Locate the cell with the specified text and output its (x, y) center coordinate. 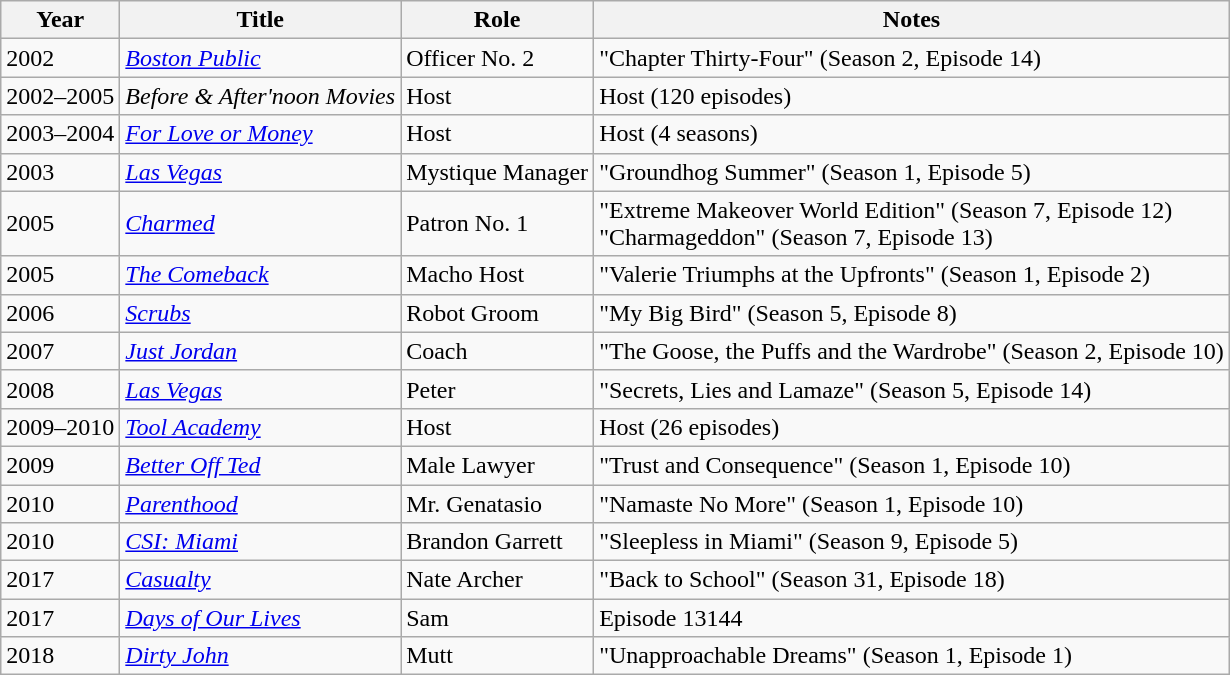
Just Jordan (260, 351)
Boston Public (260, 58)
"The Goose, the Puffs and the Wardrobe" (Season 2, Episode 10) (912, 351)
Role (498, 20)
Parenthood (260, 503)
2002–2005 (60, 96)
Before & After'noon Movies (260, 96)
Host (120 episodes) (912, 96)
2006 (60, 313)
2007 (60, 351)
Officer No. 2 (498, 58)
"Chapter Thirty-Four" (Season 2, Episode 14) (912, 58)
Peter (498, 389)
"Trust and Consequence" (Season 1, Episode 10) (912, 465)
"Unapproachable Dreams" (Season 1, Episode 1) (912, 656)
Mr. Genatasio (498, 503)
Coach (498, 351)
2009–2010 (60, 427)
2003 (60, 172)
2003–2004 (60, 134)
Brandon Garrett (498, 542)
Mutt (498, 656)
2018 (60, 656)
Title (260, 20)
Tool Academy (260, 427)
Casualty (260, 580)
Charmed (260, 224)
"Secrets, Lies and Lamaze" (Season 5, Episode 14) (912, 389)
Scrubs (260, 313)
"Sleepless in Miami" (Season 9, Episode 5) (912, 542)
Nate Archer (498, 580)
Year (60, 20)
"Back to School" (Season 31, Episode 18) (912, 580)
Notes (912, 20)
"My Big Bird" (Season 5, Episode 8) (912, 313)
Dirty John (260, 656)
2009 (60, 465)
"Groundhog Summer" (Season 1, Episode 5) (912, 172)
Robot Groom (498, 313)
Days of Our Lives (260, 618)
For Love or Money (260, 134)
CSI: Miami (260, 542)
Episode 13144 (912, 618)
Better Off Ted (260, 465)
Host (26 episodes) (912, 427)
"Namaste No More" (Season 1, Episode 10) (912, 503)
2002 (60, 58)
Host (4 seasons) (912, 134)
Mystique Manager (498, 172)
"Extreme Makeover World Edition" (Season 7, Episode 12)"Charmageddon" (Season 7, Episode 13) (912, 224)
2008 (60, 389)
Patron No. 1 (498, 224)
Macho Host (498, 275)
The Comeback (260, 275)
Sam (498, 618)
"Valerie Triumphs at the Upfronts" (Season 1, Episode 2) (912, 275)
Male Lawyer (498, 465)
